From the cell containing the given text, extract its center point as (x, y) coordinate. 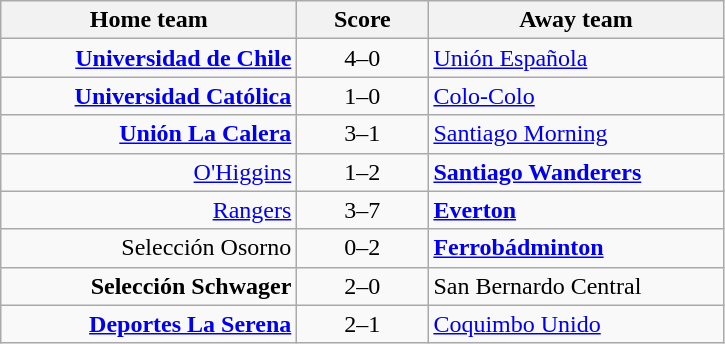
2–0 (362, 286)
Home team (149, 20)
Selección Osorno (149, 248)
Unión La Calera (149, 134)
Deportes La Serena (149, 324)
Away team (576, 20)
Coquimbo Unido (576, 324)
Everton (576, 210)
Rangers (149, 210)
Colo-Colo (576, 96)
Ferrobádminton (576, 248)
Universidad de Chile (149, 58)
2–1 (362, 324)
Santiago Morning (576, 134)
Unión Española (576, 58)
1–0 (362, 96)
O'Higgins (149, 172)
Santiago Wanderers (576, 172)
3–1 (362, 134)
4–0 (362, 58)
3–7 (362, 210)
San Bernardo Central (576, 286)
1–2 (362, 172)
Selección Schwager (149, 286)
0–2 (362, 248)
Universidad Católica (149, 96)
Score (362, 20)
